Detect which cell encompasses the target text, then output its [X, Y] center coordinate. 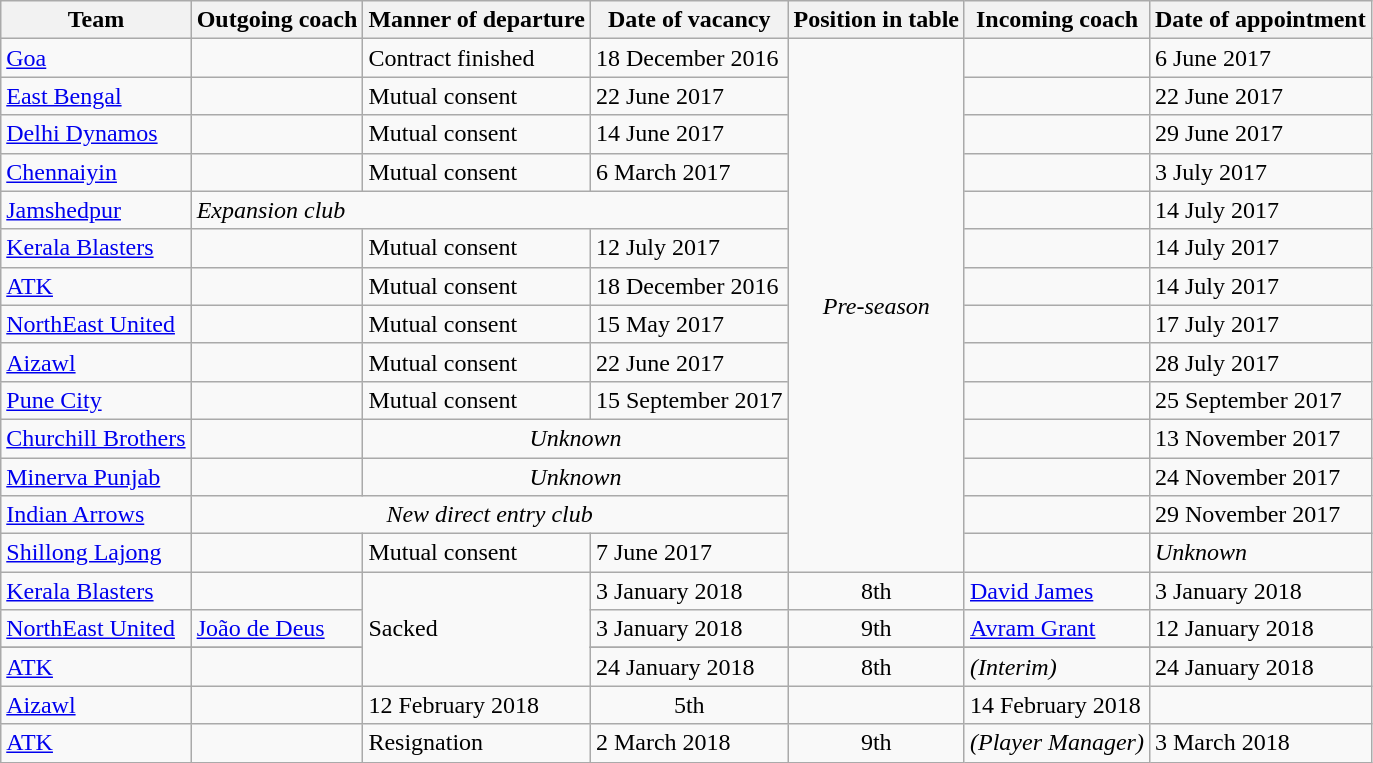
East Bengal [96, 96]
3 July 2017 [1260, 172]
Goa [96, 58]
14 June 2017 [689, 134]
Expansion club [490, 210]
Date of vacancy [689, 20]
New direct entry club [490, 515]
Delhi Dynamos [96, 134]
Minerva Punjab [96, 477]
29 November 2017 [1260, 515]
Jamshedpur [96, 210]
(Player Manager) [1056, 743]
28 July 2017 [1260, 362]
29 June 2017 [1260, 134]
12 July 2017 [689, 248]
Position in table [876, 20]
(Interim) [1056, 667]
6 June 2017 [1260, 58]
Manner of departure [476, 20]
24 November 2017 [1260, 477]
5th [689, 705]
Sacked [476, 629]
Incoming coach [1056, 20]
7 June 2017 [689, 553]
Outgoing coach [277, 20]
Team [96, 20]
Churchill Brothers [96, 438]
17 July 2017 [1260, 324]
2 March 2018 [689, 743]
Pre-season [876, 306]
15 May 2017 [689, 324]
3 March 2018 [1260, 743]
João de Deus [277, 629]
Shillong Lajong [96, 553]
Date of appointment [1260, 20]
25 September 2017 [1260, 400]
14 February 2018 [1056, 705]
6 March 2017 [689, 172]
Resignation [476, 743]
12 February 2018 [476, 705]
12 January 2018 [1260, 629]
Avram Grant [1056, 629]
Pune City [96, 400]
13 November 2017 [1260, 438]
15 September 2017 [689, 400]
David James [1056, 591]
Contract finished [476, 58]
Chennaiyin [96, 172]
Indian Arrows [96, 515]
